Identify which cell holds the provided text, then report its (X, Y) central coordinate. 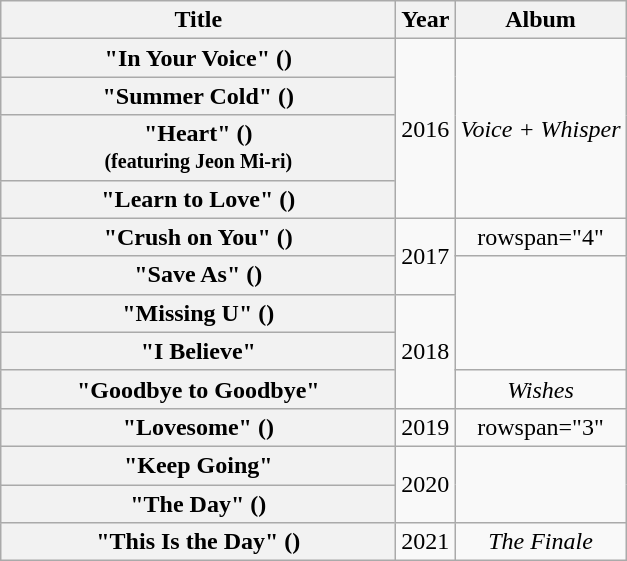
2016 (426, 128)
2018 (426, 351)
Voice + Whisper (540, 128)
"Heart" ()(featuring Jeon Mi-ri) (198, 148)
"Lovesome" () (198, 427)
Title (198, 20)
2020 (426, 484)
"The Day" () (198, 503)
Year (426, 20)
"I Believe" (198, 351)
"This Is the Day" () (198, 542)
2017 (426, 256)
"Missing U" () (198, 313)
"Learn to Love" () (198, 199)
rowspan="4" (540, 237)
Album (540, 20)
rowspan="3" (540, 427)
The Finale (540, 542)
"In Your Voice" () (198, 58)
"Keep Going" (198, 465)
"Crush on You" () (198, 237)
2019 (426, 427)
2021 (426, 542)
Wishes (540, 389)
"Goodbye to Goodbye" (198, 389)
"Save As" () (198, 275)
"Summer Cold" () (198, 96)
